Return (x, y) of the center of cell containing provided text 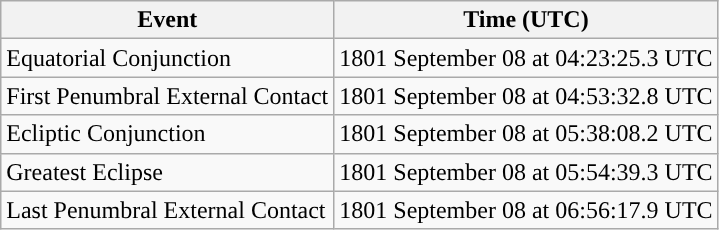
1801 September 08 at 05:38:08.2 UTC (526, 134)
Last Penumbral External Contact (168, 210)
1801 September 08 at 06:56:17.9 UTC (526, 210)
1801 September 08 at 04:23:25.3 UTC (526, 58)
1801 September 08 at 04:53:32.8 UTC (526, 96)
Event (168, 20)
First Penumbral External Contact (168, 96)
Greatest Eclipse (168, 172)
Time (UTC) (526, 20)
Equatorial Conjunction (168, 58)
1801 September 08 at 05:54:39.3 UTC (526, 172)
Ecliptic Conjunction (168, 134)
